Determine the [X, Y] coordinate at the center of the cell enclosing the given text.  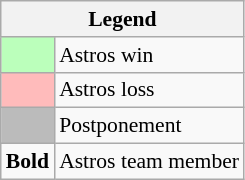
Bold [28, 162]
Astros team member [149, 162]
Postponement [149, 126]
Astros loss [149, 90]
Astros win [149, 55]
Legend [122, 19]
